Return the [x, y] coordinate for the center point of the cell that contains the specified text.  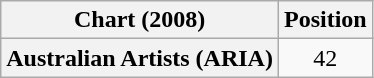
Australian Artists (ARIA) [140, 58]
Position [325, 20]
Chart (2008) [140, 20]
42 [325, 58]
